Identify which cell holds the provided text, then report its (x, y) central coordinate. 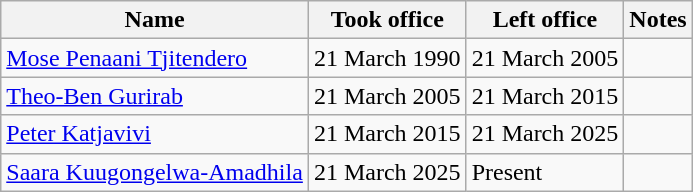
Present (545, 172)
Left office (545, 20)
Peter Katjavivi (155, 134)
Notes (658, 20)
Mose Penaani Tjitendero (155, 58)
Saara Kuugongelwa-Amadhila (155, 172)
21 March 1990 (387, 58)
Name (155, 20)
Theo-Ben Gurirab (155, 96)
Took office (387, 20)
